Pinpoint the cell where the given text exists, returning its [X, Y] midpoint coordinate. 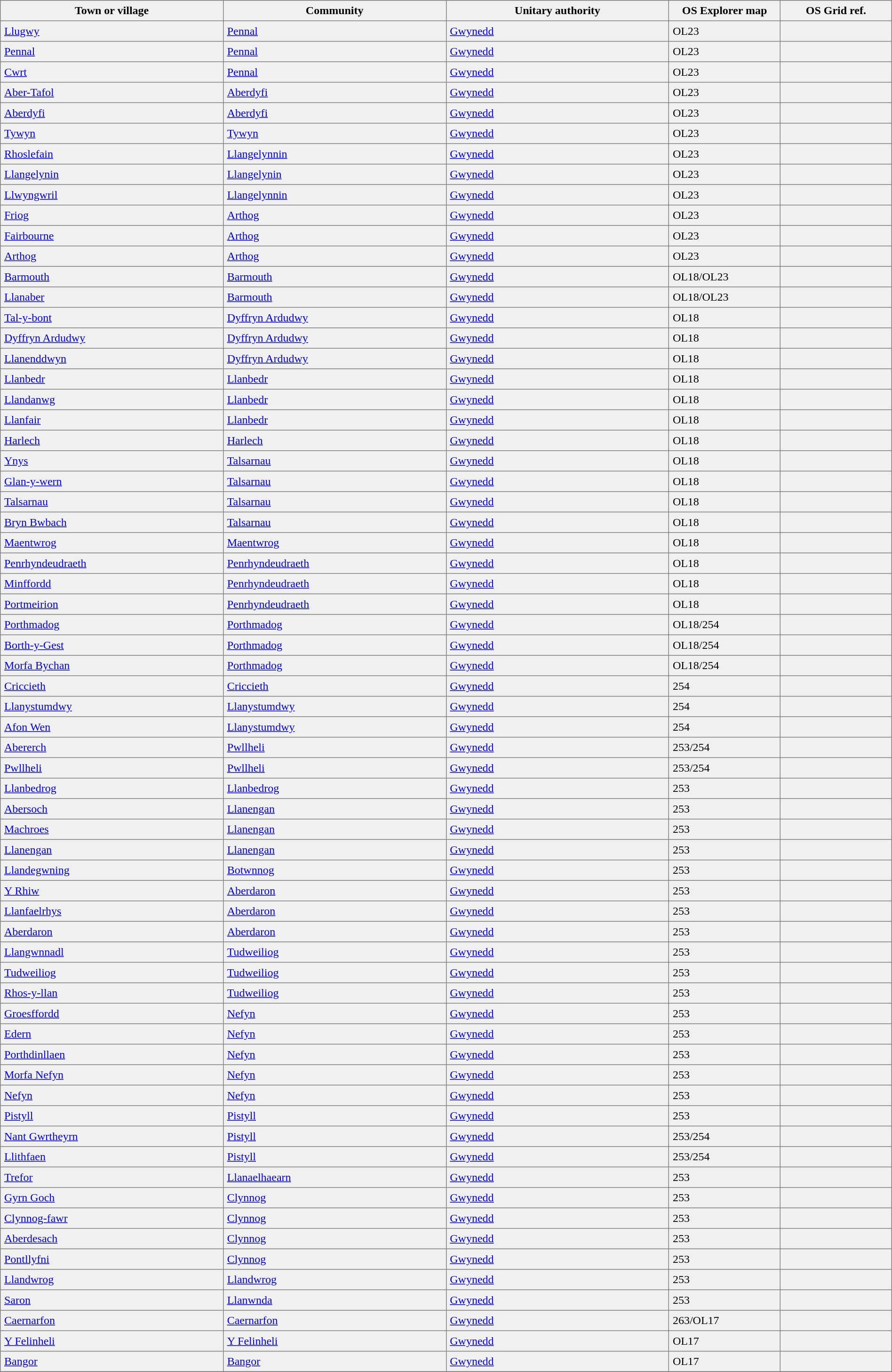
Aber-Tafol [112, 93]
Friog [112, 215]
Portmeirion [112, 604]
OS Explorer map [725, 11]
Bryn Bwbach [112, 522]
Llangwnnadl [112, 952]
Llandegwning [112, 870]
Unitary authority [557, 11]
Community [334, 11]
263/OL17 [725, 1321]
Llwyngwril [112, 195]
Trefor [112, 1177]
Aberdesach [112, 1239]
Nant Gwrtheyrn [112, 1136]
Clynnog-fawr [112, 1218]
Llanwnda [334, 1300]
Llanenddwyn [112, 359]
Pontllyfni [112, 1259]
Tal-y-bont [112, 318]
Rhoslefain [112, 154]
Rhos-y-llan [112, 993]
Llugwy [112, 31]
Porthdinllaen [112, 1054]
Llanfair [112, 420]
Edern [112, 1034]
Groesffordd [112, 1013]
Machroes [112, 830]
Llanaelhaearn [334, 1177]
Botwnnog [334, 870]
Ynys [112, 461]
Saron [112, 1300]
Gyrn Goch [112, 1198]
Cwrt [112, 72]
Town or village [112, 11]
Borth-y-Gest [112, 645]
Llithfaen [112, 1157]
Llanaber [112, 297]
Morfa Nefyn [112, 1075]
Llanfaelrhys [112, 911]
Morfa Bychan [112, 666]
Abersoch [112, 809]
Fairbourne [112, 236]
Y Rhiw [112, 891]
Llandanwg [112, 399]
Afon Wen [112, 727]
Abererch [112, 748]
OS Grid ref. [836, 11]
Glan-y-wern [112, 481]
Minffordd [112, 584]
